Find where the given text appears and provide that cell's center as (X, Y) coordinate. 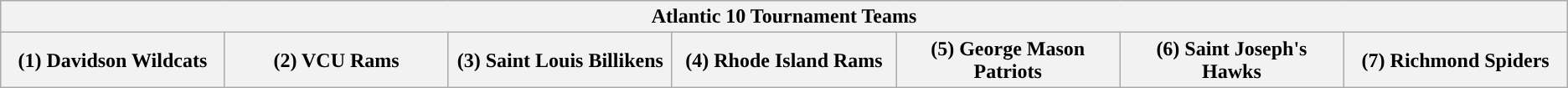
(3) Saint Louis Billikens (560, 60)
(4) Rhode Island Rams (784, 60)
Atlantic 10 Tournament Teams (784, 17)
(5) George Mason Patriots (1008, 60)
(1) Davidson Wildcats (112, 60)
(2) VCU Rams (337, 60)
(6) Saint Joseph's Hawks (1231, 60)
(7) Richmond Spiders (1456, 60)
